Capture the cell that displays the provided text and extract its (X, Y) central coordinate. 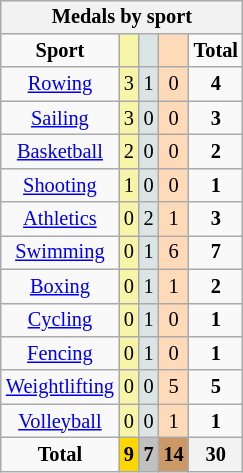
Athletics (60, 219)
Cycling (60, 320)
Basketball (60, 152)
Weightlifting (60, 387)
Shooting (60, 185)
Volleyball (60, 421)
Medals by sport (122, 17)
Sailing (60, 118)
30 (216, 455)
9 (129, 455)
Swimming (60, 253)
Boxing (60, 286)
Sport (60, 51)
14 (174, 455)
6 (174, 253)
Rowing (60, 84)
Fencing (60, 354)
4 (216, 84)
